Return [X, Y] of the center of cell containing provided text 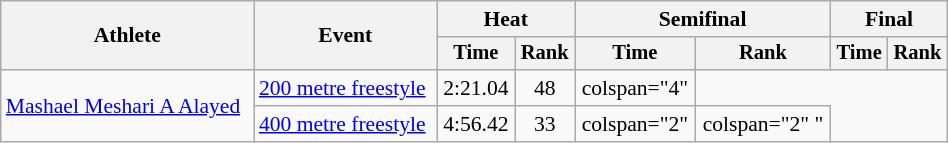
400 metre freestyle [346, 124]
200 metre freestyle [346, 88]
4:56.42 [476, 124]
2:21.04 [476, 88]
colspan="2" " [762, 124]
Athlete [128, 36]
48 [545, 88]
Final [890, 19]
Mashael Meshari A Alayed [128, 106]
33 [545, 124]
Heat [506, 19]
colspan="4" [636, 88]
Event [346, 36]
Semifinal [703, 19]
colspan="2" [636, 124]
